Determine the [x, y] coordinate at the center of the cell enclosing the given text.  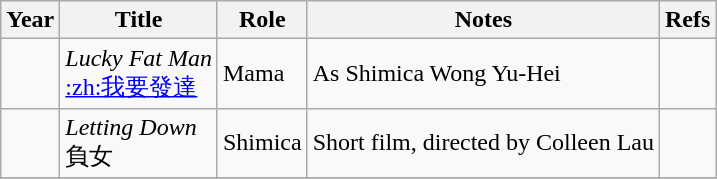
Role [262, 20]
As Shimica Wong Yu-Hei [483, 74]
Mama [262, 74]
Letting Down負女 [139, 143]
Shimica [262, 143]
Lucky Fat Man:zh:我要發達 [139, 74]
Refs [688, 20]
Title [139, 20]
Year [30, 20]
Short film, directed by Colleen Lau [483, 143]
Notes [483, 20]
